Capture the cell that displays the provided text and extract its [X, Y] central coordinate. 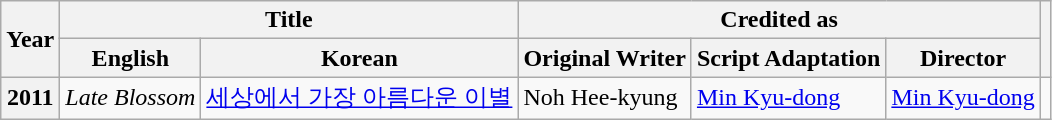
Original Writer [604, 58]
세상에서 가장 아름다운 이별 [360, 98]
Title [289, 20]
2011 [30, 98]
Script Adaptation [788, 58]
Korean [360, 58]
Noh Hee-kyung [604, 98]
Late Blossom [130, 98]
Year [30, 39]
English [130, 58]
Credited as [779, 20]
Director [963, 58]
